Identify which cell holds the provided text, then report its (X, Y) central coordinate. 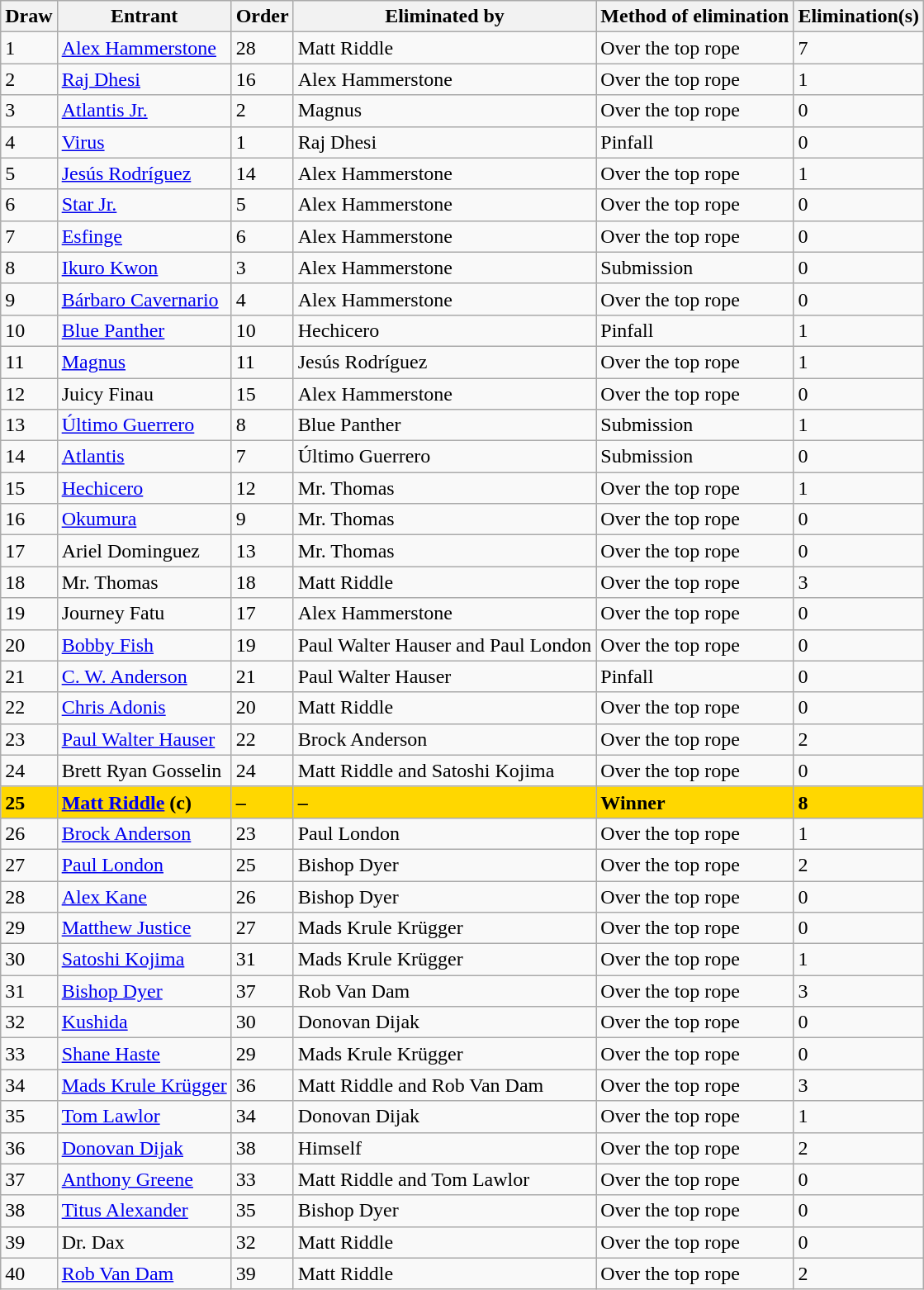
Virus (144, 142)
Kushida (144, 1022)
Bobby Fish (144, 645)
Atlantis Jr. (144, 111)
Matt Riddle (c) (144, 802)
Bárbaro Cavernario (144, 299)
Juicy Finau (144, 394)
Satoshi Kojima (144, 960)
Ikuro Kwon (144, 268)
Paul Walter Hauser and Paul London (444, 645)
Alex Kane (144, 896)
C. W. Anderson (144, 676)
Matt Riddle and Tom Lawlor (444, 1179)
Order (263, 17)
40 (29, 1273)
Esfinge (144, 236)
Ariel Dominguez (144, 551)
Matthew Justice (144, 928)
Draw (29, 17)
Journey Fatu (144, 614)
Star Jr. (144, 205)
Elimination(s) (859, 17)
Atlantis (144, 457)
Matt Riddle and Rob Van Dam (444, 1085)
Himself (444, 1148)
Method of elimination (695, 17)
Titus Alexander (144, 1211)
Okumura (144, 519)
Shane Haste (144, 1054)
Eliminated by (444, 17)
Chris Adonis (144, 708)
Brett Ryan Gosselin (144, 771)
Matt Riddle and Satoshi Kojima (444, 771)
Tom Lawlor (144, 1117)
Dr. Dax (144, 1242)
Entrant (144, 17)
Anthony Greene (144, 1179)
Winner (695, 802)
